Search for the cell housing the specified text and yield its [X, Y] center coordinate. 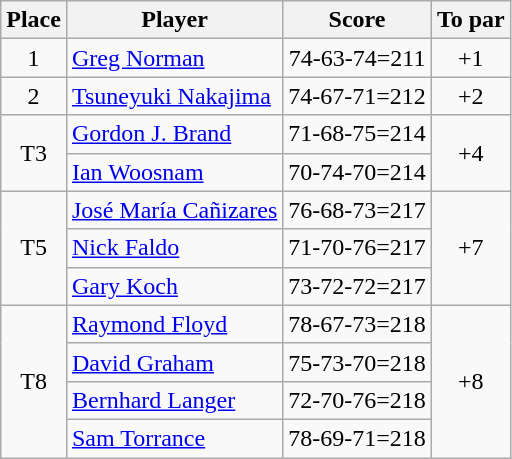
78-69-71=218 [358, 438]
José María Cañizares [174, 210]
72-70-76=218 [358, 400]
Gordon J. Brand [174, 134]
73-72-72=217 [358, 286]
71-70-76=217 [358, 248]
Raymond Floyd [174, 324]
+7 [470, 248]
+2 [470, 96]
Tsuneyuki Nakajima [174, 96]
76-68-73=217 [358, 210]
74-63-74=211 [358, 58]
Gary Koch [174, 286]
Nick Faldo [174, 248]
78-67-73=218 [358, 324]
Greg Norman [174, 58]
74-67-71=212 [358, 96]
1 [34, 58]
+1 [470, 58]
T8 [34, 381]
Ian Woosnam [174, 172]
2 [34, 96]
To par [470, 20]
75-73-70=218 [358, 362]
Player [174, 20]
+4 [470, 153]
T3 [34, 153]
Place [34, 20]
David Graham [174, 362]
Score [358, 20]
Sam Torrance [174, 438]
T5 [34, 248]
Bernhard Langer [174, 400]
70-74-70=214 [358, 172]
71-68-75=214 [358, 134]
+8 [470, 381]
